Return (X, Y) of the center of cell containing provided text 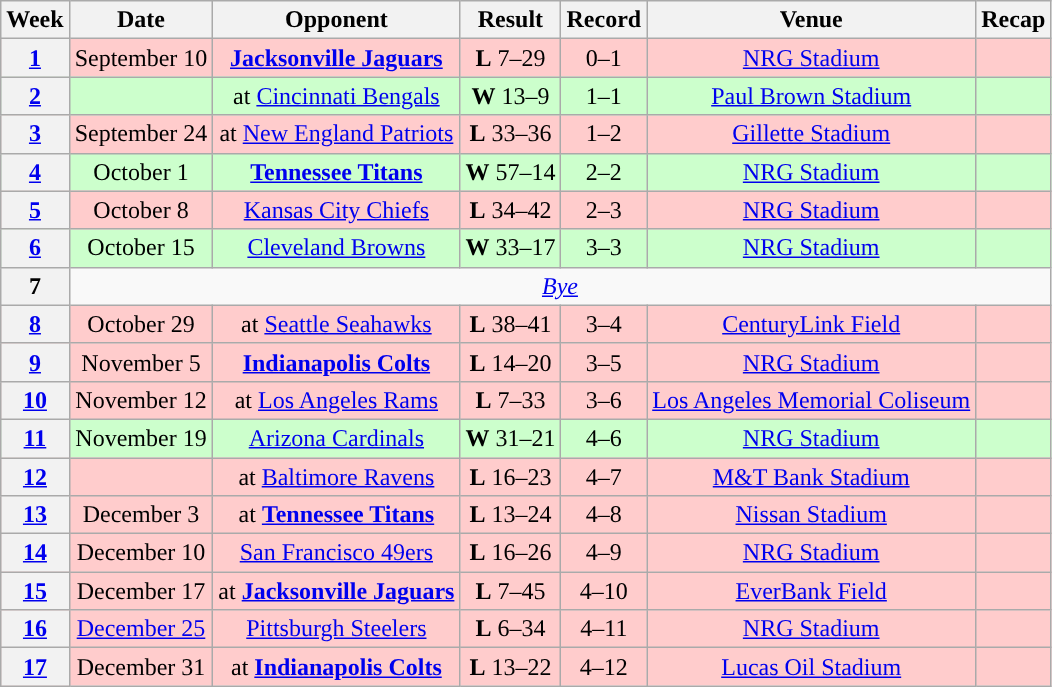
EverBank Field (812, 591)
4–6 (604, 438)
4–8 (604, 515)
December 25 (141, 629)
17 (35, 667)
W 33–17 (510, 248)
Recap (1014, 20)
L 16–23 (510, 477)
14 (35, 553)
L 7–29 (510, 58)
L 13–22 (510, 667)
5 (35, 210)
W 13–9 (510, 96)
3–5 (604, 362)
September 10 (141, 58)
Date (141, 20)
at Baltimore Ravens (336, 477)
4 (35, 172)
October 15 (141, 248)
Nissan Stadium (812, 515)
15 (35, 591)
L 13–24 (510, 515)
at Cincinnati Bengals (336, 96)
9 (35, 362)
December 31 (141, 667)
2–3 (604, 210)
CenturyLink Field (812, 324)
Opponent (336, 20)
October 1 (141, 172)
Gillette Stadium (812, 134)
at Indianapolis Colts (336, 667)
3–4 (604, 324)
November 12 (141, 400)
Record (604, 20)
Los Angeles Memorial Coliseum (812, 400)
0–1 (604, 58)
San Francisco 49ers (336, 553)
Week (35, 20)
1 (35, 58)
L 34–42 (510, 210)
4–12 (604, 667)
L 16–26 (510, 553)
M&T Bank Stadium (812, 477)
1–1 (604, 96)
L 6–34 (510, 629)
11 (35, 438)
October 8 (141, 210)
2–2 (604, 172)
2 (35, 96)
L 38–41 (510, 324)
at Seattle Seahawks (336, 324)
3–6 (604, 400)
6 (35, 248)
Pittsburgh Steelers (336, 629)
L 7–33 (510, 400)
7 (35, 286)
November 19 (141, 438)
Result (510, 20)
3 (35, 134)
4–11 (604, 629)
Lucas Oil Stadium (812, 667)
10 (35, 400)
December 17 (141, 591)
L 33–36 (510, 134)
at Tennessee Titans (336, 515)
13 (35, 515)
Indianapolis Colts (336, 362)
Bye (560, 286)
at Jacksonville Jaguars (336, 591)
12 (35, 477)
4–9 (604, 553)
W 57–14 (510, 172)
at Los Angeles Rams (336, 400)
4–7 (604, 477)
8 (35, 324)
September 24 (141, 134)
Arizona Cardinals (336, 438)
Venue (812, 20)
Paul Brown Stadium (812, 96)
Kansas City Chiefs (336, 210)
Cleveland Browns (336, 248)
1–2 (604, 134)
16 (35, 629)
W 31–21 (510, 438)
L 14–20 (510, 362)
December 10 (141, 553)
Tennessee Titans (336, 172)
3–3 (604, 248)
December 3 (141, 515)
Jacksonville Jaguars (336, 58)
October 29 (141, 324)
November 5 (141, 362)
at New England Patriots (336, 134)
4–10 (604, 591)
L 7–45 (510, 591)
